Detect which cell encompasses the target text, then output its [X, Y] center coordinate. 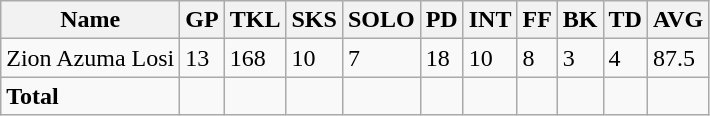
8 [537, 58]
TKL [255, 20]
Name [90, 20]
13 [202, 58]
AVG [678, 20]
FF [537, 20]
SOLO [381, 20]
BK [580, 20]
168 [255, 58]
18 [442, 58]
TD [625, 20]
3 [580, 58]
PD [442, 20]
Zion Azuma Losi [90, 58]
Total [90, 96]
INT [490, 20]
7 [381, 58]
GP [202, 20]
SKS [314, 20]
87.5 [678, 58]
4 [625, 58]
